Pinpoint the cell where the given text exists, returning its (X, Y) midpoint coordinate. 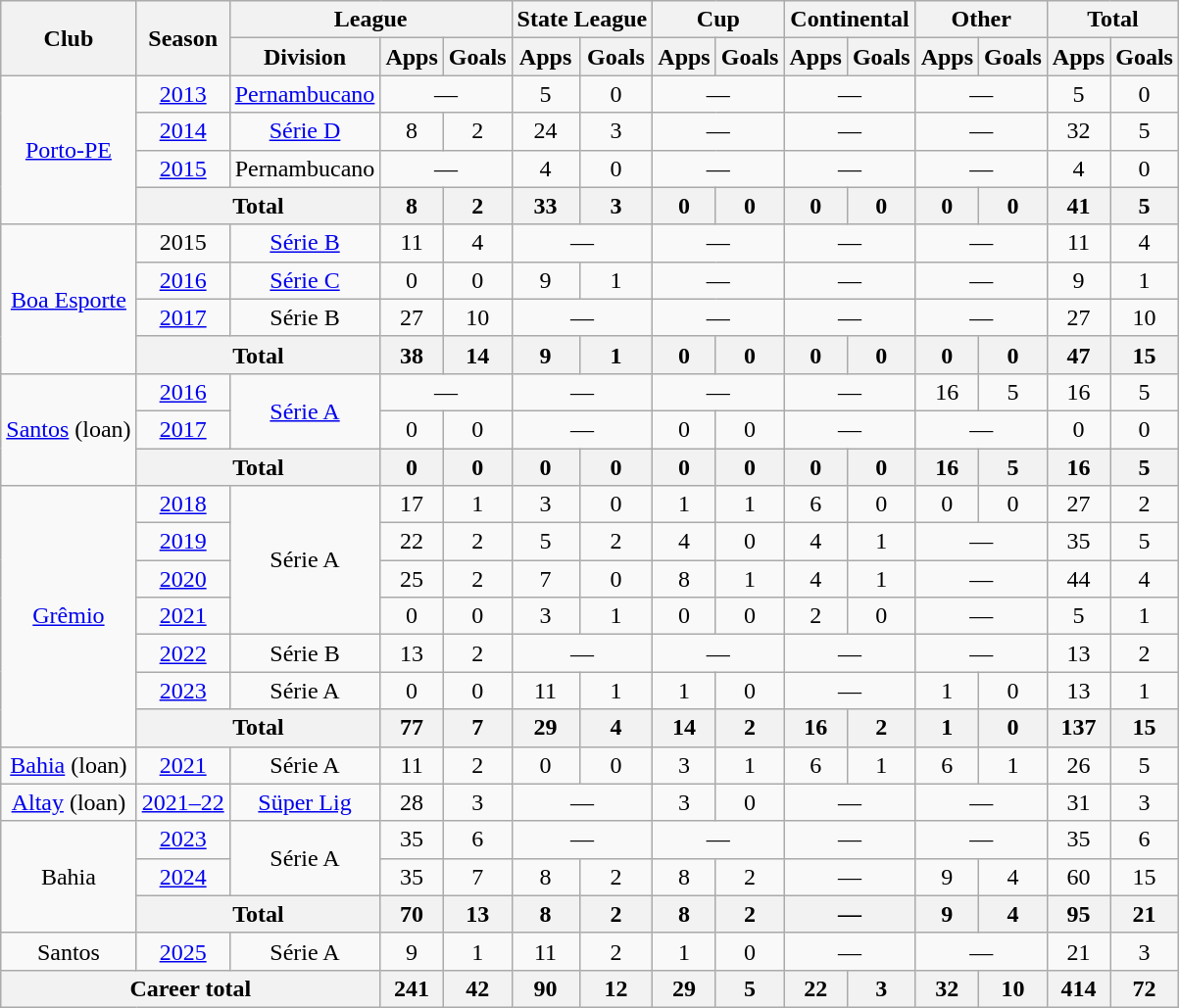
2014 (182, 131)
2018 (182, 504)
Bahia (loan) (69, 765)
60 (1078, 877)
Série D (305, 131)
26 (1078, 765)
State League (582, 20)
38 (412, 355)
2022 (182, 653)
2024 (182, 877)
Santos (69, 951)
70 (412, 914)
Other (981, 20)
17 (412, 504)
Grêmio (69, 616)
25 (412, 579)
41 (1078, 206)
33 (545, 206)
2019 (182, 542)
47 (1078, 355)
28 (412, 802)
42 (477, 988)
Süper Lig (305, 802)
24 (545, 131)
137 (1078, 728)
Career total (190, 988)
241 (412, 988)
Club (69, 38)
League (370, 20)
Season (182, 38)
Division (305, 57)
Série C (305, 280)
Cup (718, 20)
31 (1078, 802)
2025 (182, 951)
44 (1078, 579)
77 (412, 728)
Porto-PE (69, 150)
Boa Esporte (69, 299)
Continental (850, 20)
414 (1078, 988)
2020 (182, 579)
2013 (182, 94)
95 (1078, 914)
Altay (loan) (69, 802)
90 (545, 988)
72 (1145, 988)
2021–22 (182, 802)
Bahia (69, 877)
12 (615, 988)
Santos (loan) (69, 429)
